Determine the [x, y] coordinate at the center of the cell enclosing the given text.  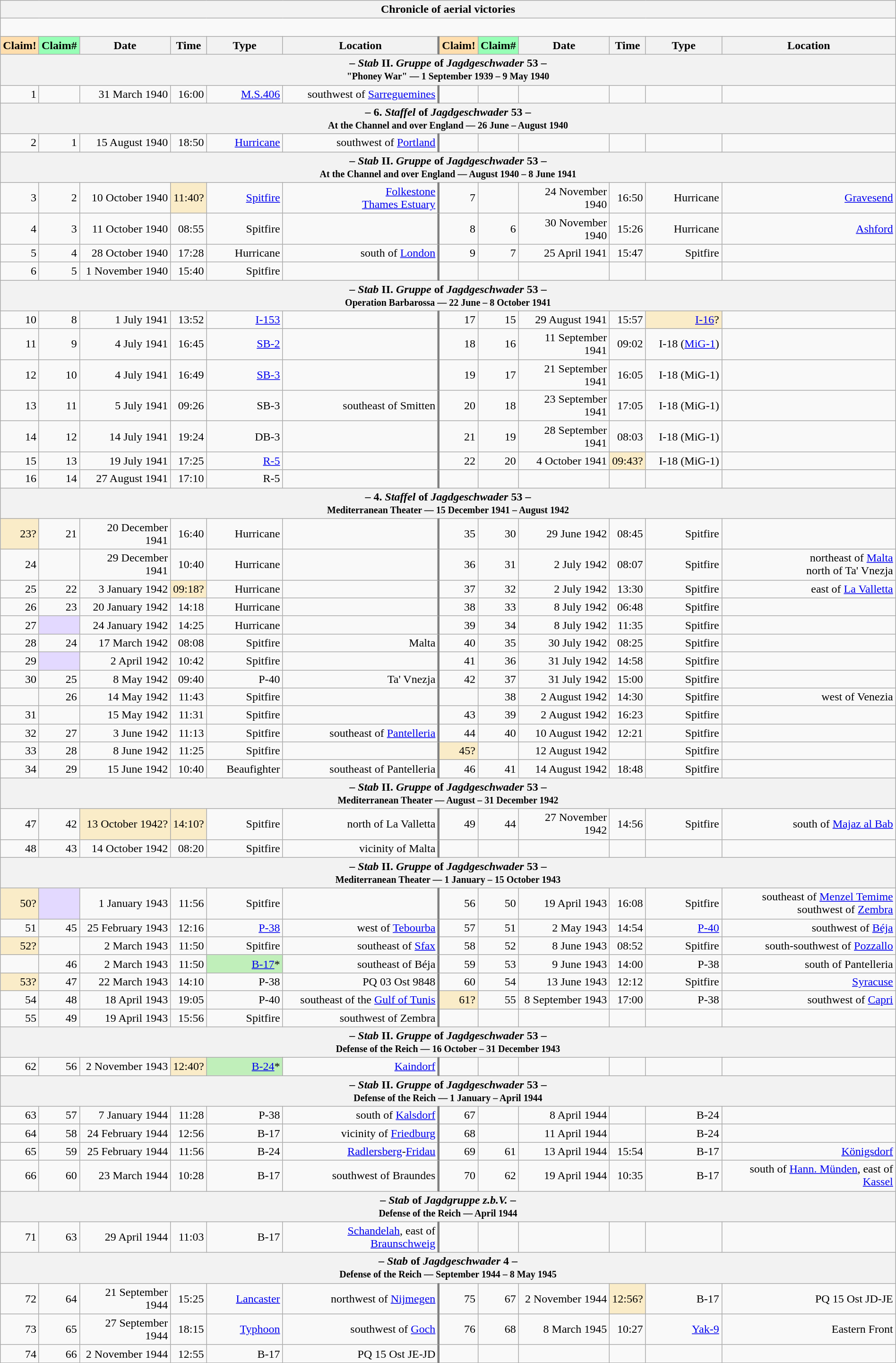
18:48 [628, 769]
14:58 [628, 661]
Yak-9 [683, 1329]
18:15 [189, 1329]
21 September 1944 [125, 1299]
45 [59, 928]
22 March 1943 [125, 982]
70 [458, 1176]
15 May 1942 [125, 715]
1 July 1941 [125, 320]
09:02 [628, 344]
09:43? [628, 461]
19 July 1941 [125, 461]
south of Hann. Münden, east of Kassel [809, 1176]
Lancaster [245, 1299]
vicinity of Friedburg [361, 1133]
northwest of Nijmegen [361, 1299]
17:10 [189, 479]
16:08 [628, 904]
09:40 [189, 679]
52? [20, 946]
Ta' Vnezja [361, 679]
15:00 [628, 679]
19:05 [189, 1000]
16:49 [189, 375]
24 November 1940 [564, 198]
10:42 [189, 661]
73 [20, 1329]
8 June 1942 [125, 751]
08:03 [628, 437]
08:08 [189, 643]
53 [499, 964]
Kaindorf [361, 1067]
76 [458, 1329]
23 [59, 607]
8 September 1943 [564, 1000]
12:56 [189, 1133]
– 6. Staffel of Jagdgeschwader 53 –At the Channel and over England — 26 June – August 1940 [448, 118]
7 January 1944 [125, 1115]
PQ 03 Ost 9848 [361, 982]
14 August 1942 [564, 769]
30 July 1942 [564, 643]
16:05 [628, 375]
53? [20, 982]
Ashford [809, 229]
2 November 1943 [125, 1067]
8 May 1942 [125, 679]
I-16? [683, 320]
Eastern Front [809, 1329]
– Stab II. Gruppe of Jagdgeschwader 53 –Operation Barbarossa — 22 June – 8 October 1941 [448, 295]
south of Pantelleria [809, 964]
16:50 [628, 198]
19 April 1944 [564, 1176]
14:10 [189, 982]
45? [458, 751]
southeast of Menzel Temime southwest of Zembra [809, 904]
16:00 [189, 94]
14:25 [189, 625]
08:52 [628, 946]
14:54 [628, 928]
south of Majaz al Bab [809, 824]
08:25 [628, 643]
11:13 [189, 733]
12 August 1942 [564, 751]
29 August 1941 [564, 320]
13 October 1942? [125, 824]
23 September 1941 [564, 405]
16:23 [628, 715]
5 July 1941 [125, 405]
southeast of Sfax [361, 946]
50? [20, 904]
10 October 1940 [125, 198]
south-southwest of Pozzallo [809, 946]
– Stab of Jagdgeschwader 4 –Defense of the Reich — September 1944 – 8 May 1945 [448, 1268]
15 August 1940 [125, 143]
14:56 [628, 824]
08:20 [189, 848]
– Stab of Jagdgruppe z.b.V. –Defense of the Reich — April 1944 [448, 1206]
13 April 1944 [564, 1151]
Radlersberg-Fridau [361, 1151]
15:56 [189, 1018]
23? [20, 534]
72 [20, 1299]
08:45 [628, 534]
11:35 [628, 625]
15:25 [189, 1299]
17:00 [628, 1000]
11:28 [189, 1115]
16:45 [189, 344]
11 September 1941 [564, 344]
20 December 1941 [125, 534]
11:25 [189, 751]
southwest of Zembra [361, 1018]
27 November 1942 [564, 824]
69 [458, 1151]
15 June 1942 [125, 769]
61? [458, 1000]
28 October 1940 [125, 253]
southwest of Béja [809, 928]
16:40 [189, 534]
28 September 1941 [564, 437]
8 March 1945 [564, 1329]
east of La Valletta [809, 589]
4 October 1941 [564, 461]
vicinity of Malta [361, 848]
PQ 15 Ost JE-JD [361, 1354]
29 December 1941 [125, 564]
DB-3 [245, 437]
17:05 [628, 405]
southeast of Béja [361, 964]
– Stab II. Gruppe of Jagdgeschwader 53 –Mediterranean Theater — 1 January – 15 October 1943 [448, 872]
18 April 1943 [125, 1000]
Typhoon [245, 1329]
27 August 1941 [125, 479]
– 4. Staffel of Jagdgeschwader 53 –Mediterranean Theater — 15 December 1941 – August 1942 [448, 503]
08:07 [628, 564]
north of La Valletta [361, 824]
west of Venezia [809, 697]
Beaufighter [245, 769]
74 [20, 1354]
18:50 [189, 143]
northeast of Malta north of Ta' Vnezja [809, 564]
Gravesend [809, 198]
52 [499, 946]
17 March 1942 [125, 643]
SB-2 [245, 344]
3 January 1942 [125, 589]
21 September 1941 [564, 375]
southwest of Goch [361, 1329]
14 May 1942 [125, 697]
12:16 [189, 928]
29 April 1944 [125, 1237]
– Stab II. Gruppe of Jagdgeschwader 53 –"Phoney War" — 1 September 1939 – 9 May 1940 [448, 70]
12:56? [628, 1299]
06:48 [628, 607]
I-153 [245, 320]
10:27 [628, 1329]
24 January 1942 [125, 625]
9 June 1943 [564, 964]
2 April 1942 [125, 661]
14:18 [189, 607]
14:10? [189, 824]
13:30 [628, 589]
30 November 1940 [564, 229]
23 March 1944 [125, 1176]
south of London [361, 253]
3 June 1942 [125, 733]
08:55 [189, 229]
1 November 1940 [125, 271]
11:43 [189, 697]
11:40? [189, 198]
southeast of the Gulf of Tunis [361, 1000]
15:40 [189, 271]
– Stab II. Gruppe of Jagdgeschwader 53 –Defense of the Reich — 16 October – 31 December 1943 [448, 1043]
11 April 1944 [564, 1133]
14:30 [628, 697]
12:40? [189, 1067]
FolkestoneThames Estuary [361, 198]
southwest of Capri [809, 1000]
11:31 [189, 715]
09:26 [189, 405]
B-17* [245, 964]
south of Kalsdorf [361, 1115]
10 August 1942 [564, 733]
12:55 [189, 1354]
31 March 1940 [125, 94]
15:26 [628, 229]
24 February 1944 [125, 1133]
8 June 1943 [564, 946]
10:28 [189, 1176]
southeast of Smitten [361, 405]
Chronicle of aerial victories [448, 9]
Malta [361, 643]
75 [458, 1299]
71 [20, 1237]
27 September 1944 [125, 1329]
southwest of Sarreguemines [361, 94]
13:52 [189, 320]
Syracuse [809, 982]
19:24 [189, 437]
10:35 [628, 1176]
17:25 [189, 461]
12:12 [628, 982]
14 October 1942 [125, 848]
11:03 [189, 1237]
15:57 [628, 320]
20 January 1942 [125, 607]
13 June 1943 [564, 982]
M.S.406 [245, 94]
12:21 [628, 733]
50 [499, 904]
25 February 1943 [125, 928]
25 February 1944 [125, 1151]
61 [499, 1151]
14:00 [628, 964]
8 April 1944 [564, 1115]
B-24* [245, 1067]
14 July 1941 [125, 437]
– Stab II. Gruppe of Jagdgeschwader 53 –Defense of the Reich — 1 January – April 1944 [448, 1091]
west of Tebourba [361, 928]
15:54 [628, 1151]
29 June 1942 [564, 534]
PQ 15 Ost JD-JE [809, 1299]
09:18? [189, 589]
Schandelah, east of Braunschweig [361, 1237]
15:47 [628, 253]
25 April 1941 [564, 253]
1 January 1943 [125, 904]
17:28 [189, 253]
– Stab II. Gruppe of Jagdgeschwader 53 –Mediterranean Theater — August – 31 December 1942 [448, 793]
11 October 1940 [125, 229]
Königsdorf [809, 1151]
2 May 1943 [564, 928]
southwest of Braundes [361, 1176]
– Stab II. Gruppe of Jagdgeschwader 53 –At the Channel and over England — August 1940 – 8 June 1941 [448, 167]
southwest of Portland [361, 143]
